Capture the cell that displays the provided text and extract its [x, y] central coordinate. 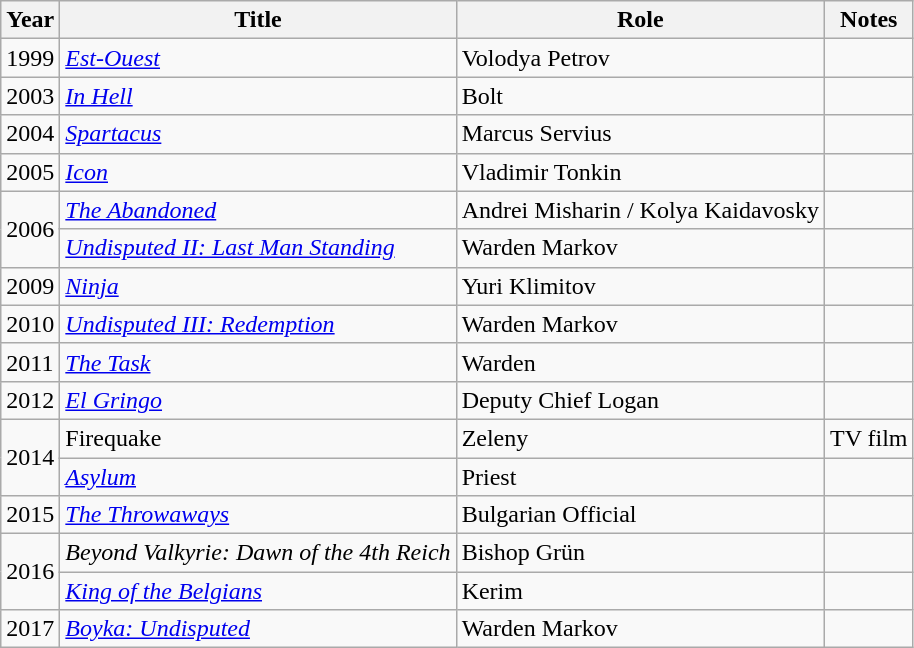
2016 [30, 572]
Undisputed II: Last Man Standing [258, 248]
Ninja [258, 286]
2015 [30, 515]
Yuri Klimitov [640, 286]
King of the Belgians [258, 591]
2017 [30, 629]
2004 [30, 134]
Undisputed III: Redemption [258, 324]
2011 [30, 362]
2003 [30, 96]
Marcus Servius [640, 134]
The Task [258, 362]
Title [258, 20]
El Gringo [258, 400]
2012 [30, 400]
Notes [868, 20]
2006 [30, 229]
Kerim [640, 591]
Bishop Grün [640, 553]
Icon [258, 172]
The Throwaways [258, 515]
Year [30, 20]
Deputy Chief Logan [640, 400]
Vladimir Tonkin [640, 172]
2005 [30, 172]
Boyka: Undisputed [258, 629]
TV film [868, 438]
Role [640, 20]
Beyond Valkyrie: Dawn of the 4th Reich [258, 553]
Priest [640, 477]
Zeleny [640, 438]
Firequake [258, 438]
Warden [640, 362]
1999 [30, 58]
Bulgarian Official [640, 515]
Est-Ouest [258, 58]
Andrei Misharin / Kolya Kaidavosky [640, 210]
2009 [30, 286]
Spartacus [258, 134]
Bolt [640, 96]
2014 [30, 457]
The Abandoned [258, 210]
In Hell [258, 96]
2010 [30, 324]
Volodya Petrov [640, 58]
Asylum [258, 477]
